Search for the cell housing the specified text and yield its (X, Y) center coordinate. 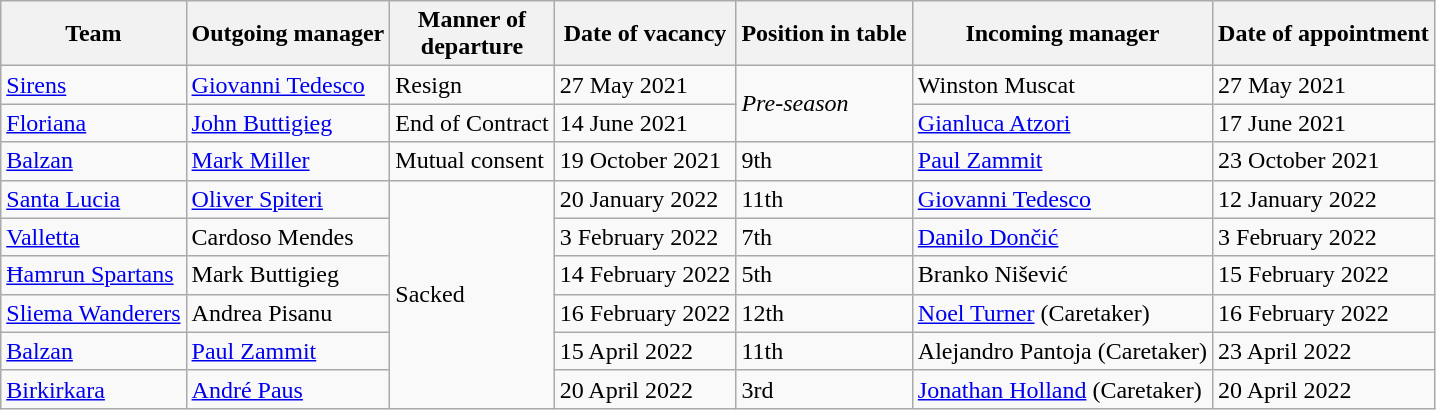
Position in table (824, 34)
7th (824, 237)
Jonathan Holland (Caretaker) (1062, 389)
Outgoing manager (288, 34)
Ħamrun Spartans (94, 275)
19 October 2021 (645, 161)
Mutual consent (472, 161)
Danilo Dončić (1062, 237)
Pre-season (824, 104)
John Buttigieg (288, 123)
Sliema Wanderers (94, 313)
15 February 2022 (1324, 275)
Alejandro Pantoja (Caretaker) (1062, 351)
Sacked (472, 294)
14 June 2021 (645, 123)
12 January 2022 (1324, 199)
Floriana (94, 123)
Branko Nišević (1062, 275)
End of Contract (472, 123)
17 June 2021 (1324, 123)
23 October 2021 (1324, 161)
14 February 2022 (645, 275)
9th (824, 161)
Noel Turner (Caretaker) (1062, 313)
Winston Muscat (1062, 85)
5th (824, 275)
Birkirkara (94, 389)
12th (824, 313)
Manner ofdeparture (472, 34)
Gianluca Atzori (1062, 123)
Sirens (94, 85)
3rd (824, 389)
15 April 2022 (645, 351)
20 January 2022 (645, 199)
Oliver Spiteri (288, 199)
Date of vacancy (645, 34)
23 April 2022 (1324, 351)
André Paus (288, 389)
Mark Buttigieg (288, 275)
Santa Lucia (94, 199)
Cardoso Mendes (288, 237)
Valletta (94, 237)
Team (94, 34)
Incoming manager (1062, 34)
Mark Miller (288, 161)
Resign (472, 85)
Andrea Pisanu (288, 313)
Date of appointment (1324, 34)
